Output the [X, Y] coordinate of the center of the cell containing the given text.  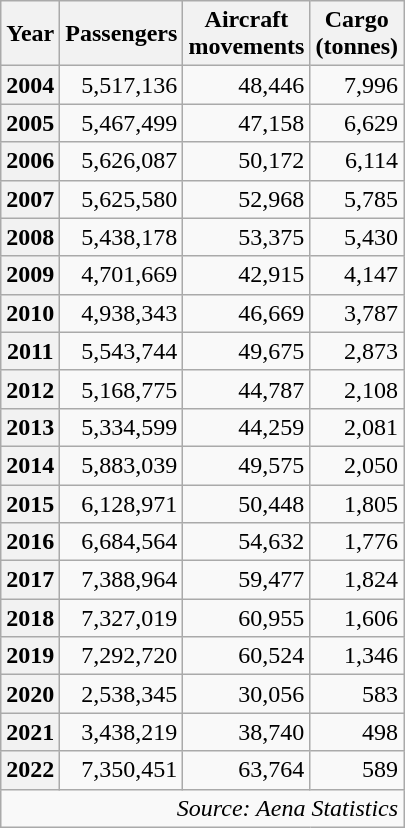
48,446 [246, 85]
5,785 [357, 199]
38,740 [246, 732]
7,292,720 [122, 656]
2015 [30, 503]
52,968 [246, 199]
5,334,599 [122, 427]
2018 [30, 618]
5,543,744 [122, 351]
50,448 [246, 503]
4,938,343 [122, 313]
2021 [30, 732]
1,776 [357, 542]
3,787 [357, 313]
2014 [30, 465]
589 [357, 770]
6,128,971 [122, 503]
54,632 [246, 542]
2,050 [357, 465]
4,701,669 [122, 275]
5,626,087 [122, 161]
2020 [30, 694]
60,524 [246, 656]
7,327,019 [122, 618]
Aircraft movements [246, 34]
3,438,219 [122, 732]
2011 [30, 351]
2012 [30, 389]
49,675 [246, 351]
5,467,499 [122, 123]
5,883,039 [122, 465]
1,824 [357, 580]
7,350,451 [122, 770]
1,346 [357, 656]
1,606 [357, 618]
1,805 [357, 503]
Year [30, 34]
583 [357, 694]
Passengers [122, 34]
2,538,345 [122, 694]
7,996 [357, 85]
2005 [30, 123]
2006 [30, 161]
2017 [30, 580]
60,955 [246, 618]
44,259 [246, 427]
2,081 [357, 427]
5,430 [357, 237]
498 [357, 732]
2010 [30, 313]
Cargo (tonnes) [357, 34]
6,684,564 [122, 542]
2,873 [357, 351]
Source: Aena Statistics [202, 808]
5,517,136 [122, 85]
53,375 [246, 237]
2016 [30, 542]
2007 [30, 199]
30,056 [246, 694]
63,764 [246, 770]
2019 [30, 656]
7,388,964 [122, 580]
2009 [30, 275]
4,147 [357, 275]
5,438,178 [122, 237]
5,625,580 [122, 199]
59,477 [246, 580]
46,669 [246, 313]
5,168,775 [122, 389]
2008 [30, 237]
42,915 [246, 275]
49,575 [246, 465]
6,629 [357, 123]
50,172 [246, 161]
44,787 [246, 389]
2,108 [357, 389]
47,158 [246, 123]
6,114 [357, 161]
2022 [30, 770]
2013 [30, 427]
2004 [30, 85]
